Output the (x, y) coordinate of the center of the cell containing the given text.  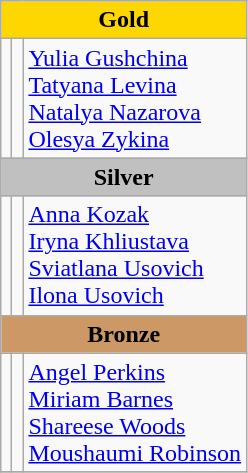
Bronze (124, 334)
Angel PerkinsMiriam BarnesShareese WoodsMoushaumi Robinson (135, 412)
Gold (124, 20)
Yulia GushchinaTatyana LevinaNatalya NazarovaOlesya Zykina (135, 98)
Silver (124, 177)
Anna KozakIryna KhliustavaSviatlana UsovichIlona Usovich (135, 256)
